Capture the cell that displays the provided text and extract its [X, Y] central coordinate. 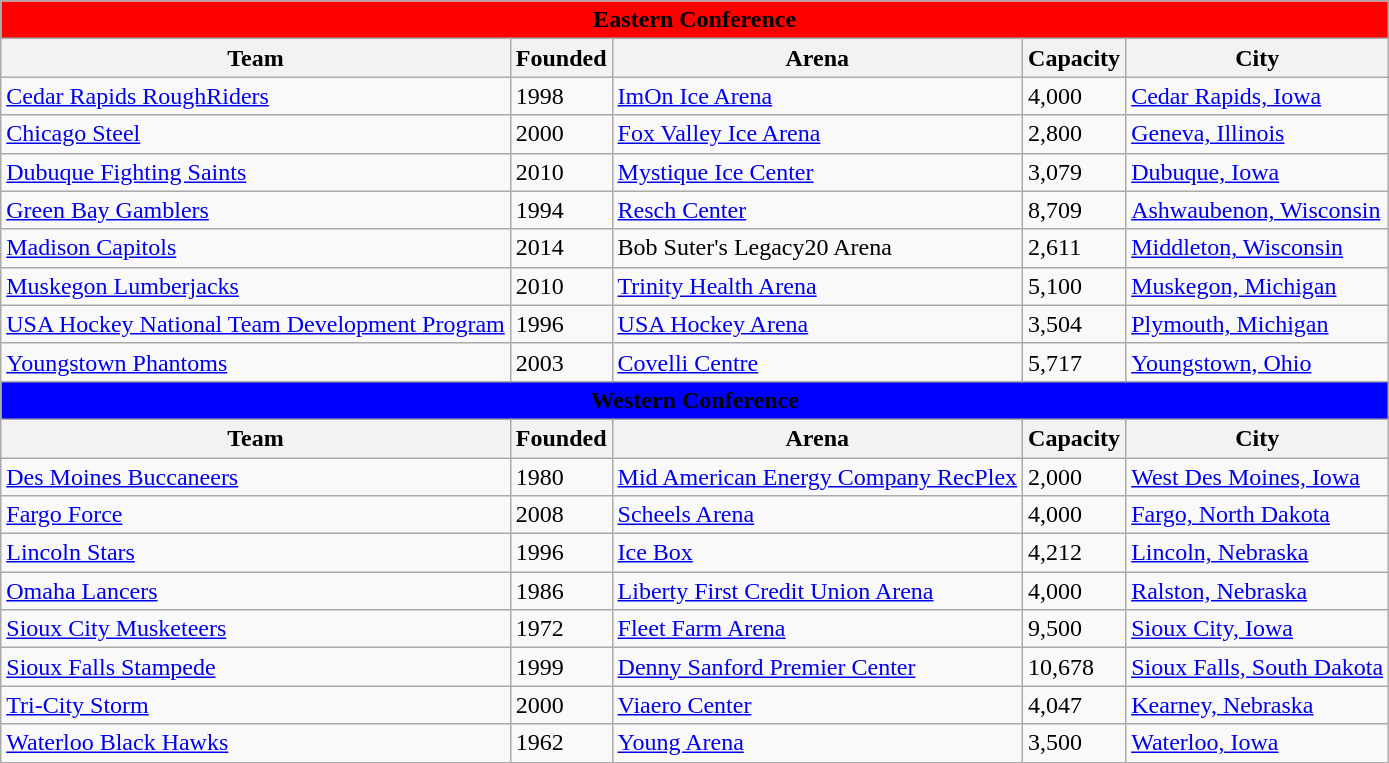
Sioux City Musketeers [256, 629]
Green Bay Gamblers [256, 210]
Dubuque, Iowa [1258, 172]
Mystique Ice Center [818, 172]
1999 [561, 667]
Youngstown, Ohio [1258, 362]
5,717 [1074, 362]
Youngstown Phantoms [256, 362]
2014 [561, 248]
2,000 [1074, 477]
Madison Capitols [256, 248]
Denny Sanford Premier Center [818, 667]
Fargo Force [256, 515]
Sioux City, Iowa [1258, 629]
West Des Moines, Iowa [1258, 477]
Trinity Health Arena [818, 286]
Resch Center [818, 210]
ImOn Ice Arena [818, 96]
Des Moines Buccaneers [256, 477]
Western Conference [695, 400]
9,500 [1074, 629]
Geneva, Illinois [1258, 134]
2008 [561, 515]
10,678 [1074, 667]
5,100 [1074, 286]
Cedar Rapids, Iowa [1258, 96]
Fleet Farm Arena [818, 629]
1972 [561, 629]
Liberty First Credit Union Arena [818, 591]
Muskegon Lumberjacks [256, 286]
Viaero Center [818, 705]
Bob Suter's Legacy20 Arena [818, 248]
8,709 [1074, 210]
Chicago Steel [256, 134]
Young Arena [818, 743]
Ralston, Nebraska [1258, 591]
4,212 [1074, 553]
Waterloo Black Hawks [256, 743]
USA Hockey National Team Development Program [256, 324]
Lincoln, Nebraska [1258, 553]
Scheels Arena [818, 515]
Eastern Conference [695, 20]
Lincoln Stars [256, 553]
Tri-City Storm [256, 705]
Omaha Lancers [256, 591]
Cedar Rapids RoughRiders [256, 96]
Fox Valley Ice Arena [818, 134]
Sioux Falls, South Dakota [1258, 667]
1994 [561, 210]
3,500 [1074, 743]
1998 [561, 96]
4,047 [1074, 705]
Dubuque Fighting Saints [256, 172]
Ashwaubenon, Wisconsin [1258, 210]
Fargo, North Dakota [1258, 515]
Covelli Centre [818, 362]
Mid American Energy Company RecPlex [818, 477]
2,800 [1074, 134]
Kearney, Nebraska [1258, 705]
Middleton, Wisconsin [1258, 248]
3,079 [1074, 172]
Plymouth, Michigan [1258, 324]
2003 [561, 362]
Ice Box [818, 553]
Waterloo, Iowa [1258, 743]
USA Hockey Arena [818, 324]
3,504 [1074, 324]
1986 [561, 591]
2,611 [1074, 248]
Muskegon, Michigan [1258, 286]
Sioux Falls Stampede [256, 667]
1962 [561, 743]
1980 [561, 477]
